Capture the cell that displays the provided text and extract its (X, Y) central coordinate. 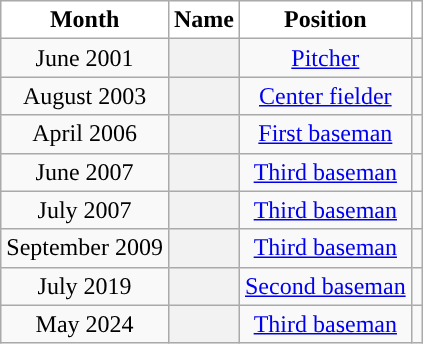
Pitcher (325, 58)
Position (325, 20)
July 2019 (85, 286)
First baseman (325, 134)
Name (204, 20)
May 2024 (85, 324)
Center fielder (325, 96)
June 2007 (85, 172)
Second baseman (325, 286)
July 2007 (85, 210)
August 2003 (85, 96)
Month (85, 20)
April 2006 (85, 134)
June 2001 (85, 58)
September 2009 (85, 248)
